From the cell containing the given text, extract its center point as (x, y) coordinate. 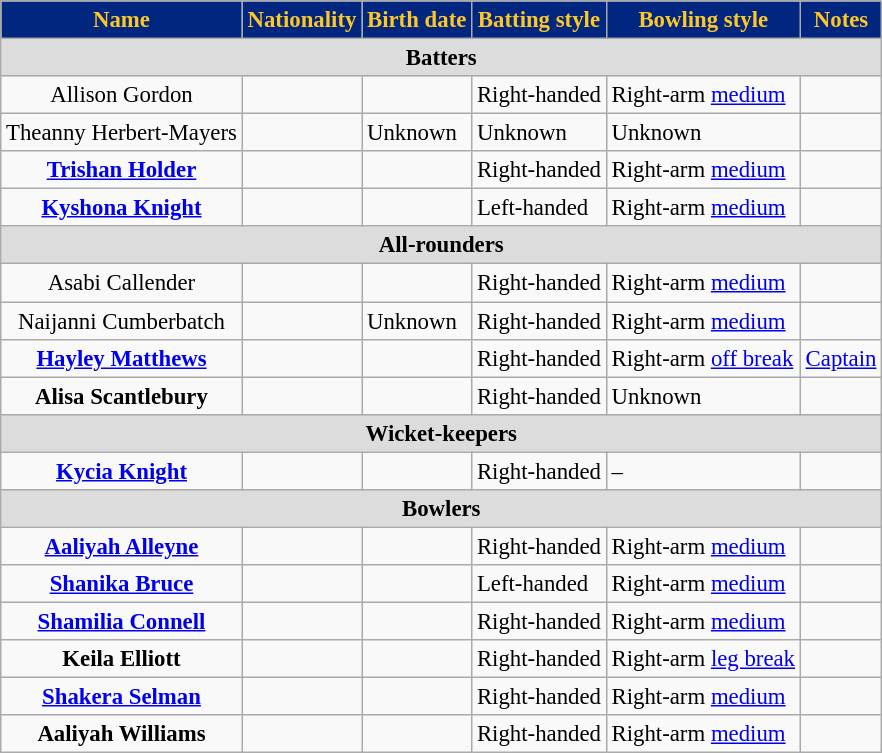
Trishan Holder (122, 170)
Aaliyah Williams (122, 734)
Right-arm leg break (703, 659)
Batters (442, 58)
– (703, 471)
Right-arm off break (703, 358)
Name (122, 20)
Asabi Callender (122, 283)
Shamilia Connell (122, 621)
Kyshona Knight (122, 208)
Wicket-keepers (442, 433)
Shakera Selman (122, 697)
Allison Gordon (122, 95)
Hayley Matthews (122, 358)
Captain (840, 358)
Theanny Herbert-Mayers (122, 133)
Naijanni Cumberbatch (122, 321)
Birth date (417, 20)
All-rounders (442, 245)
Nationality (302, 20)
Notes (840, 20)
Aaliyah Alleyne (122, 546)
Kycia Knight (122, 471)
Bowling style (703, 20)
Batting style (540, 20)
Shanika Bruce (122, 584)
Keila Elliott (122, 659)
Alisa Scantlebury (122, 396)
Bowlers (442, 509)
